Search for the cell housing the specified text and yield its (x, y) center coordinate. 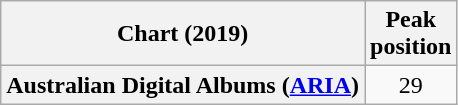
29 (411, 85)
Peakposition (411, 34)
Chart (2019) (183, 34)
Australian Digital Albums (ARIA) (183, 85)
